From the cell containing the given text, extract its center point as [x, y] coordinate. 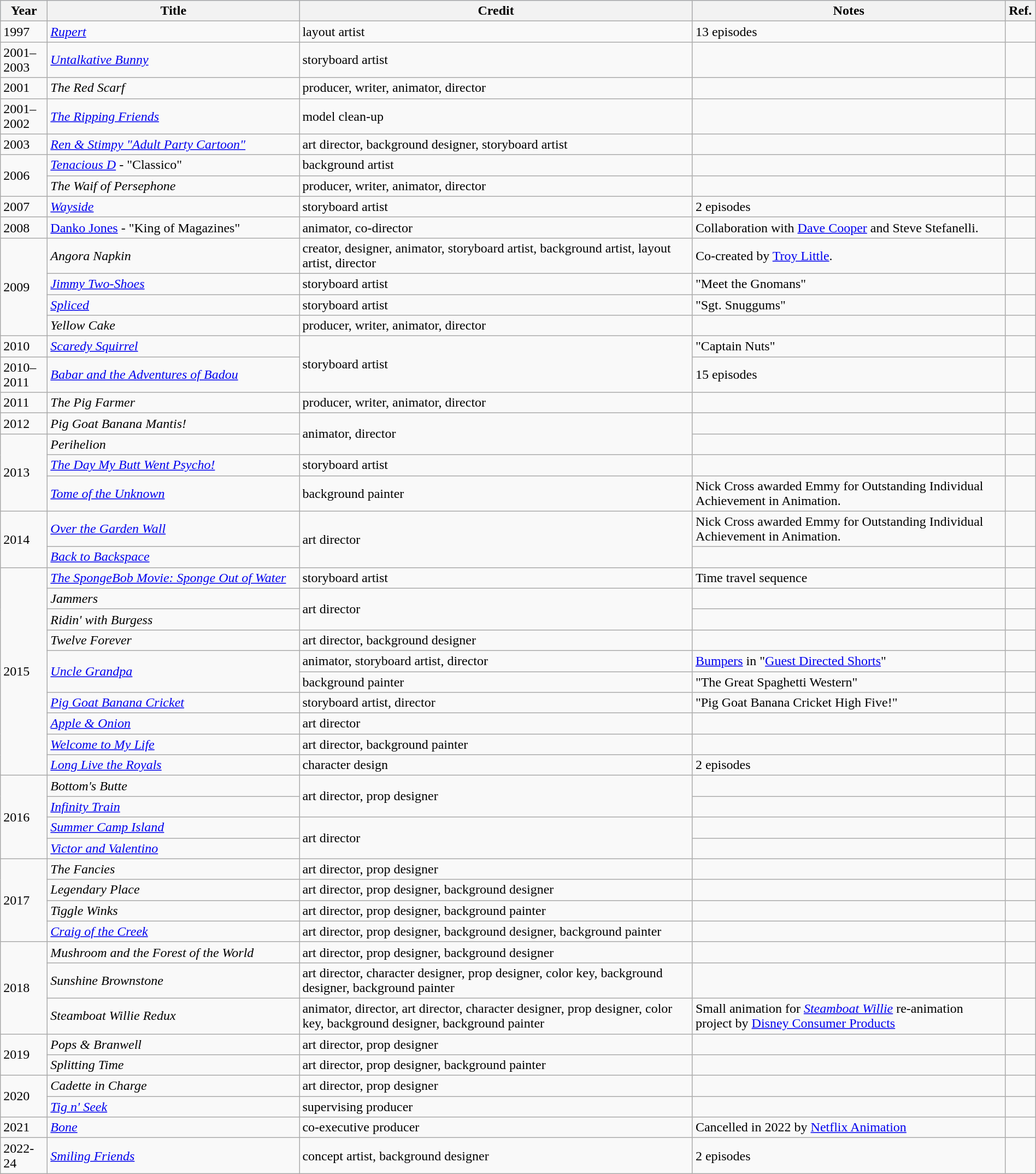
Victor and Valentino [174, 848]
2017 [24, 900]
art director, character designer, prop designer, color key, background designer, background painter [496, 981]
2001 [24, 88]
2013 [24, 472]
Tenacious D - "Classico" [174, 165]
2009 [24, 286]
Bone [174, 1128]
2010 [24, 347]
Smiling Friends [174, 1155]
The Red Scarf [174, 88]
Summer Camp Island [174, 827]
The Pig Farmer [174, 403]
background artist [496, 165]
animator, storyboard artist, director [496, 661]
Credit [496, 11]
animator, director [496, 434]
supervising producer [496, 1107]
Splitting Time [174, 1065]
13 episodes [849, 32]
Apple & Onion [174, 724]
"The Great Spaghetti Western" [849, 682]
2008 [24, 227]
Angora Napkin [174, 256]
The SpongeBob Movie: Sponge Out of Water [174, 578]
Danko Jones - "King of Magazines" [174, 227]
Yellow Cake [174, 326]
2001–2003 [24, 60]
2021 [24, 1128]
2003 [24, 144]
"Sgt. Snuggums" [849, 304]
Rupert [174, 32]
Time travel sequence [849, 578]
2020 [24, 1096]
Collaboration with Dave Cooper and Steve Stefanelli. [849, 227]
co-executive producer [496, 1128]
Jammers [174, 598]
Pig Goat Banana Cricket [174, 703]
Welcome to My Life [174, 744]
2010–2011 [24, 375]
2016 [24, 817]
creator, designer, animator, storyboard artist, background artist, layout artist, director [496, 256]
The Day My Butt Went Psycho! [174, 465]
"Pig Goat Banana Cricket High Five!" [849, 703]
Cancelled in 2022 by Netflix Animation [849, 1128]
art director, prop designer, background designer, background painter [496, 931]
animator, co-director [496, 227]
Sunshine Brownstone [174, 981]
art director, background painter [496, 744]
Legendary Place [174, 890]
Craig of the Creek [174, 931]
1997 [24, 32]
character design [496, 765]
Co-created by Troy Little. [849, 256]
layout artist [496, 32]
2006 [24, 175]
Scaredy Squirrel [174, 347]
2014 [24, 539]
Pops & Branwell [174, 1044]
Babar and the Adventures of Badou [174, 375]
art director, background designer [496, 640]
Bottom's Butte [174, 786]
Ren & Stimpy "Adult Party Cartoon" [174, 144]
Uncle Grandpa [174, 671]
Tiggle Winks [174, 911]
Tig n' Seek [174, 1107]
Wayside [174, 207]
Over the Garden Wall [174, 529]
Long Live the Royals [174, 765]
Spliced [174, 304]
2007 [24, 207]
2019 [24, 1055]
Notes [849, 11]
storyboard artist, director [496, 703]
"Captain Nuts" [849, 347]
Perihelion [174, 444]
The Ripping Friends [174, 116]
concept artist, background designer [496, 1155]
Mushroom and the Forest of the World [174, 952]
"Meet the Gnomans" [849, 284]
2015 [24, 671]
2011 [24, 403]
The Waif of Persephone [174, 186]
Pig Goat Banana Mantis! [174, 424]
Ref. [1020, 11]
The Fancies [174, 869]
Jimmy Two-Shoes [174, 284]
2018 [24, 988]
2012 [24, 424]
Tome of the Unknown [174, 493]
Ridin' with Burgess [174, 619]
model clean-up [496, 116]
Title [174, 11]
Bumpers in "Guest Directed Shorts" [849, 661]
2022-24 [24, 1155]
art director, background designer, storyboard artist [496, 144]
Infinity Train [174, 807]
2001–2002 [24, 116]
Small animation for Steamboat Willie re-animation project by Disney Consumer Products [849, 1015]
Untalkative Bunny [174, 60]
Steamboat Willie Redux [174, 1015]
animator, director, art director, character designer, prop designer, color key, background designer, background painter [496, 1015]
Back to Backspace [174, 557]
Cadette in Charge [174, 1086]
Twelve Forever [174, 640]
15 episodes [849, 375]
Year [24, 11]
